Extract the [X, Y] coordinate from the center of the cell holding the provided text.  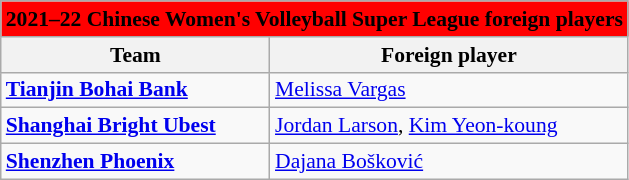
2021–22 Chinese Women's Volleyball Super League foreign players [314, 19]
Team [136, 55]
Tianjin Bohai Bank [136, 90]
Foreign player [449, 55]
Shenzhen Phoenix [136, 162]
Dajana Bošković [449, 162]
Jordan Larson, Kim Yeon-koung [449, 126]
Melissa Vargas [449, 90]
Shanghai Bright Ubest [136, 126]
